From the cell containing the given text, extract its center point as [x, y] coordinate. 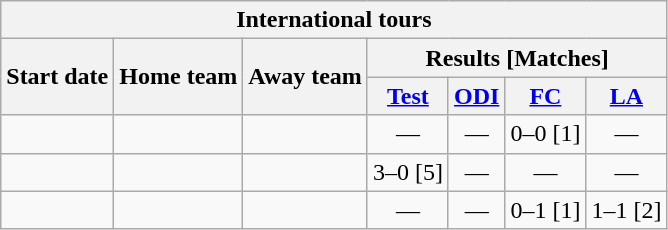
Test [408, 96]
FC [546, 96]
International tours [334, 20]
Home team [178, 77]
0–1 [1] [546, 210]
Results [Matches] [517, 58]
1–1 [2] [626, 210]
Away team [306, 77]
Start date [58, 77]
ODI [476, 96]
0–0 [1] [546, 134]
3–0 [5] [408, 172]
LA [626, 96]
